For the text-containing cell, return its midpoint in (x, y) coordinate format. 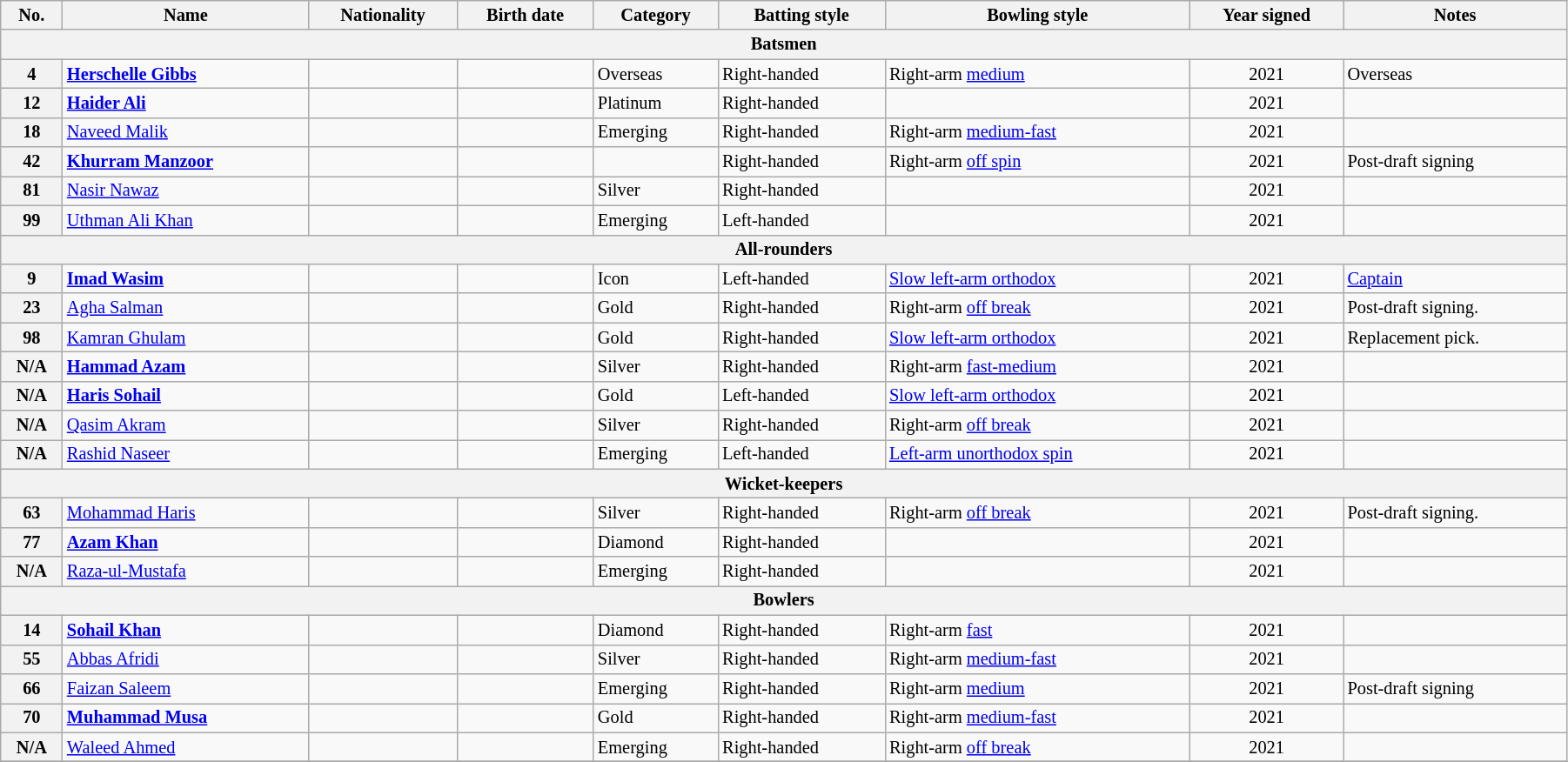
Abbas Afridi (186, 659)
Category (656, 15)
Sohail Khan (186, 630)
Mohammad Haris (186, 512)
Left-arm unorthodox spin (1037, 454)
Name (186, 15)
Naveed Malik (186, 132)
Azam Khan (186, 542)
55 (31, 659)
63 (31, 512)
12 (31, 103)
Right-arm fast-medium (1037, 366)
14 (31, 630)
Waleed Ahmed (186, 747)
Captain (1455, 278)
70 (31, 718)
Kamran Ghulam (186, 338)
Haider Ali (186, 103)
Uthman Ali Khan (186, 220)
Rashid Naseer (186, 454)
All-rounders (784, 250)
Raza-ul-Mustafa (186, 571)
Faizan Saleem (186, 688)
Imad Wasim (186, 278)
Haris Sohail (186, 396)
66 (31, 688)
Right-arm fast (1037, 630)
No. (31, 15)
Year signed (1267, 15)
Nasir Nawaz (186, 190)
77 (31, 542)
Bowling style (1037, 15)
Qasim Akram (186, 425)
Right-arm off spin (1037, 162)
Bowlers (784, 600)
4 (31, 74)
18 (31, 132)
99 (31, 220)
98 (31, 338)
Platinum (656, 103)
Replacement pick. (1455, 338)
42 (31, 162)
Agha Salman (186, 308)
Nationality (383, 15)
Muhammad Musa (186, 718)
9 (31, 278)
23 (31, 308)
Herschelle Gibbs (186, 74)
Batting style (801, 15)
Batsmen (784, 44)
Birth date (526, 15)
Wicket-keepers (784, 484)
Khurram Manzoor (186, 162)
Hammad Azam (186, 366)
Notes (1455, 15)
81 (31, 190)
Icon (656, 278)
